Return [x, y] of the center of cell containing provided text 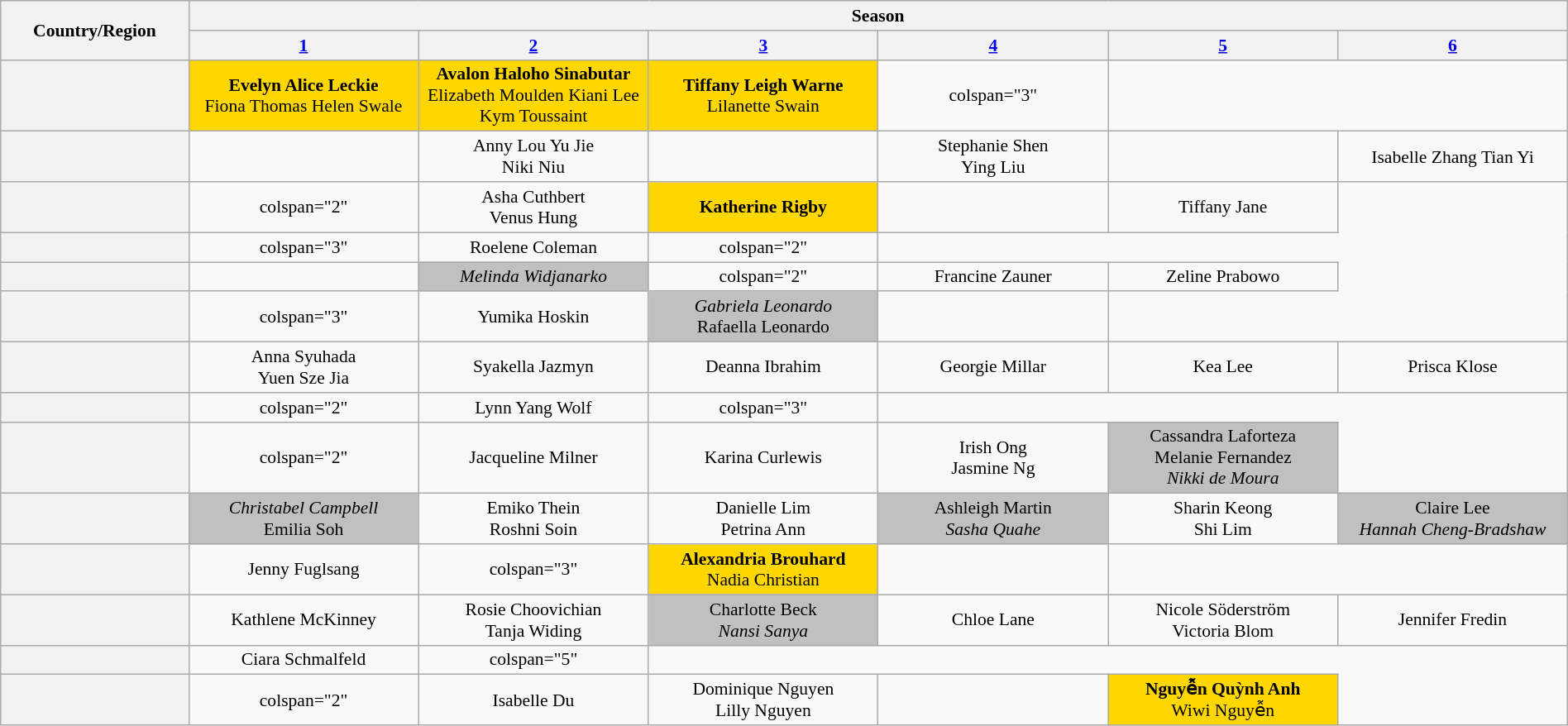
2 [533, 45]
Kea Lee [1223, 367]
6 [1453, 45]
Lynn Yang Wolf [533, 408]
Gabriela LeonardoRafaella Leonardo [763, 318]
Ashleigh MartinSasha Quahe [993, 519]
Jenny Fuglsang [304, 569]
Dominique NguyenLilly Nguyen [763, 700]
Season [878, 16]
Asha CuthbertVenus Hung [533, 207]
Emiko TheinRoshni Soin [533, 519]
Syakella Jazmyn [533, 367]
Isabelle Du [533, 700]
Evelyn Alice LeckieFiona Thomas Helen Swale [304, 96]
Georgie Millar [993, 367]
Nicole SöderströmVictoria Blom [1223, 620]
Roelene Coleman [533, 247]
Melinda Widjanarko [533, 277]
1 [304, 45]
Christabel CampbellEmilia Soh [304, 519]
5 [1223, 45]
colspan="5" [533, 660]
Stephanie ShenYing Liu [993, 157]
Isabelle Zhang Tian Yi [1453, 157]
3 [763, 45]
Nguyễn Quỳnh AnhWiwi Nguyễn [1223, 700]
Rosie ChoovichianTanja Widing [533, 620]
Zeline Prabowo [1223, 277]
Alexandria BrouhardNadia Christian [763, 569]
Prisca Klose [1453, 367]
Tiffany Jane [1223, 207]
Country/Region [94, 30]
Jacqueline Milner [533, 458]
Tiffany Leigh WarneLilanette Swain [763, 96]
Irish OngJasmine Ng [993, 458]
Deanna Ibrahim [763, 367]
Katherine Rigby [763, 207]
Avalon Haloho SinabutarElizabeth Moulden Kiani Lee Kym Toussaint [533, 96]
Sharin KeongShi Lim [1223, 519]
Charlotte BeckNansi Sanya [763, 620]
Anny Lou Yu JieNiki Niu [533, 157]
Cassandra LafortezaMelanie FernandezNikki de Moura [1223, 458]
Ciara Schmalfeld [304, 660]
Karina Curlewis [763, 458]
Danielle LimPetrina Ann [763, 519]
Anna SyuhadaYuen Sze Jia [304, 367]
Yumika Hoskin [533, 318]
Claire LeeHannah Cheng-Bradshaw [1453, 519]
Chloe Lane [993, 620]
Francine Zauner [993, 277]
Kathlene McKinney [304, 620]
4 [993, 45]
Jennifer Fredin [1453, 620]
